Capture the cell that displays the provided text and extract its (x, y) central coordinate. 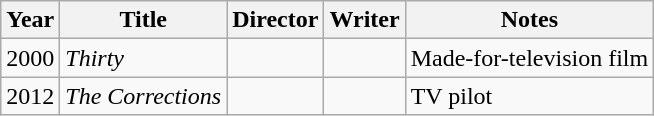
Director (276, 20)
Thirty (144, 58)
Title (144, 20)
2000 (30, 58)
Notes (530, 20)
2012 (30, 96)
The Corrections (144, 96)
Year (30, 20)
Writer (364, 20)
TV pilot (530, 96)
Made-for-television film (530, 58)
